Identify which cell holds the provided text, then report its (x, y) central coordinate. 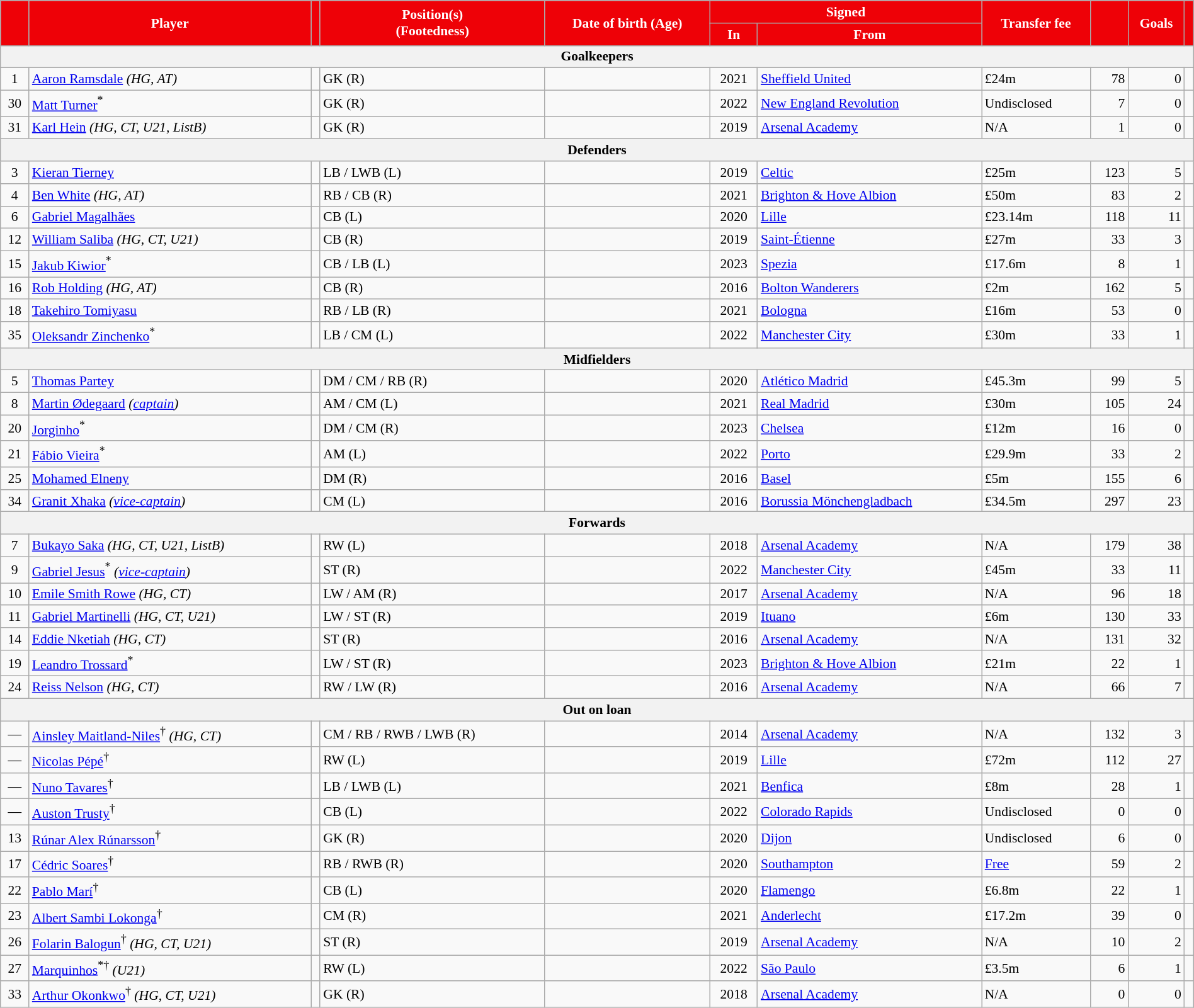
Bolton Wanderers (870, 288)
Martin Ødegaard (captain) (170, 404)
99 (1109, 382)
£29.9m (1036, 455)
Aaron Ramsdale (HG, AT) (170, 79)
Anderlecht (870, 917)
130 (1109, 617)
12 (15, 240)
Porto (870, 455)
162 (1109, 288)
Pablo Marí† (170, 890)
Folarin Balogun† (HG, CT, U21) (170, 942)
Albert Sambi Lokonga† (170, 917)
15 (15, 264)
Basel (870, 479)
Goalkeepers (597, 57)
Leandro Trossard* (170, 664)
Transfer fee (1036, 23)
35 (15, 335)
AM / CM (L) (432, 404)
New England Revolution (870, 103)
CB / LB (L) (432, 264)
Rúnar Alex Rúnarsson† (170, 839)
£6m (1036, 617)
118 (1109, 217)
2014 (734, 734)
Player (170, 23)
Out on loan (597, 710)
83 (1109, 195)
Flamengo (870, 890)
£25m (1036, 173)
Ben White (HG, AT) (170, 195)
Signed (845, 12)
Celtic (870, 173)
Eddie Nketiah (HG, CT) (170, 639)
Forwards (597, 523)
£45m (1036, 570)
Benfica (870, 786)
£23.14m (1036, 217)
£8m (1036, 786)
Granit Xhaka (vice-captain) (170, 501)
£72m (1036, 761)
28 (1109, 786)
Chelsea (870, 428)
19 (15, 664)
LW / AM (R) (432, 594)
Marquinhos*† (U21) (170, 968)
Ainsley Maitland-Niles† (HG, CT) (170, 734)
132 (1109, 734)
RB / RWB (R) (432, 864)
32 (1156, 639)
Nuno Tavares† (170, 786)
105 (1109, 404)
112 (1109, 761)
Dijon (870, 839)
26 (15, 942)
Jorginho* (170, 428)
Arthur Okonkwo† (HG, CT, U21) (170, 995)
30 (15, 103)
Southampton (870, 864)
21 (15, 455)
DM / CM / RB (R) (432, 382)
Date of birth (Age) (627, 23)
From (870, 35)
RW / LW (R) (432, 688)
Karl Hein (HG, CT, U21, ListB) (170, 128)
Rob Holding (HG, AT) (170, 288)
13 (15, 839)
2017 (734, 594)
Real Madrid (870, 404)
DM / CM (R) (432, 428)
Fábio Vieira* (170, 455)
Borussia Mönchengladbach (870, 501)
25 (15, 479)
William Saliba (HG, CT, U21) (170, 240)
Free (1036, 864)
£16m (1036, 311)
39 (1109, 917)
Gabriel Jesus* (vice-captain) (170, 570)
Ituano (870, 617)
Reiss Nelson (HG, CT) (170, 688)
DM (R) (432, 479)
4 (15, 195)
£17.2m (1036, 917)
Mohamed Elneny (170, 479)
£17.6m (1036, 264)
£50m (1036, 195)
38 (1156, 546)
£2m (1036, 288)
CM (R) (432, 917)
9 (15, 570)
17 (15, 864)
297 (1109, 501)
131 (1109, 639)
Position(s)(Footedness) (432, 23)
£34.5m (1036, 501)
Takehiro Tomiyasu (170, 311)
Oleksandr Zinchenko* (170, 335)
Thomas Partey (170, 382)
Saint-Étienne (870, 240)
123 (1109, 173)
Auston Trusty† (170, 812)
£5m (1036, 479)
Defenders (597, 150)
£3.5m (1036, 968)
Spezia (870, 264)
59 (1109, 864)
£12m (1036, 428)
Matt Turner* (170, 103)
Emile Smith Rowe (HG, CT) (170, 594)
66 (1109, 688)
20 (15, 428)
£24m (1036, 79)
£6.8m (1036, 890)
CM (L) (432, 501)
155 (1109, 479)
£45.3m (1036, 382)
Nicolas Pépé† (170, 761)
CM / RB / RWB / LWB (R) (432, 734)
78 (1109, 79)
31 (15, 128)
AM (L) (432, 455)
LB / CM (L) (432, 335)
Gabriel Magalhães (170, 217)
Gabriel Martinelli (HG, CT, U21) (170, 617)
RB / LB (R) (432, 311)
179 (1109, 546)
Kieran Tierney (170, 173)
53 (1109, 311)
£27m (1036, 240)
34 (15, 501)
Sheffield United (870, 79)
Bologna (870, 311)
14 (15, 639)
São Paulo (870, 968)
Colorado Rapids (870, 812)
Goals (1156, 23)
Atlético Madrid (870, 382)
Bukayo Saka (HG, CT, U21, ListB) (170, 546)
Cédric Soares† (170, 864)
Jakub Kiwior* (170, 264)
RB / CB (R) (432, 195)
£21m (1036, 664)
In (734, 35)
96 (1109, 594)
Midfielders (597, 360)
